Return [x, y] of the center of cell containing provided text 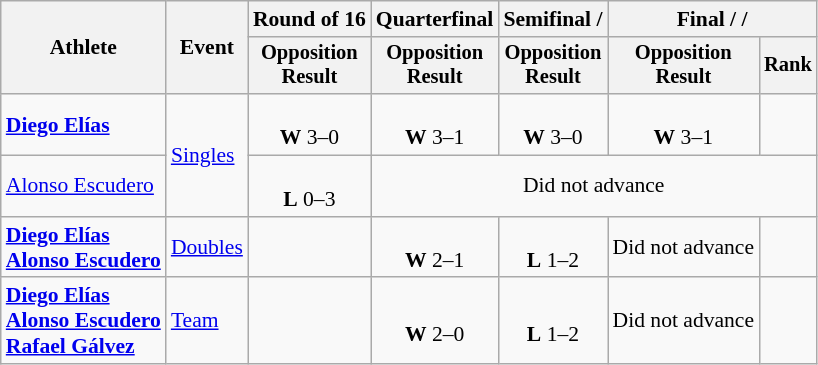
Semifinal / [552, 19]
Athlete [84, 48]
Diego Elías [84, 124]
Final / / [712, 19]
W 2–1 [435, 248]
Rank [788, 66]
Alonso Escudero [84, 186]
L 0–3 [310, 186]
Team [207, 322]
Diego ElíasAlonso EscuderoRafael Gálvez [84, 322]
Event [207, 48]
Singles [207, 155]
W 2–0 [435, 322]
Quarterfinal [435, 19]
Round of 16 [310, 19]
Doubles [207, 248]
Diego ElíasAlonso Escudero [84, 248]
